Extract the [x, y] coordinate from the center of the cell holding the provided text.  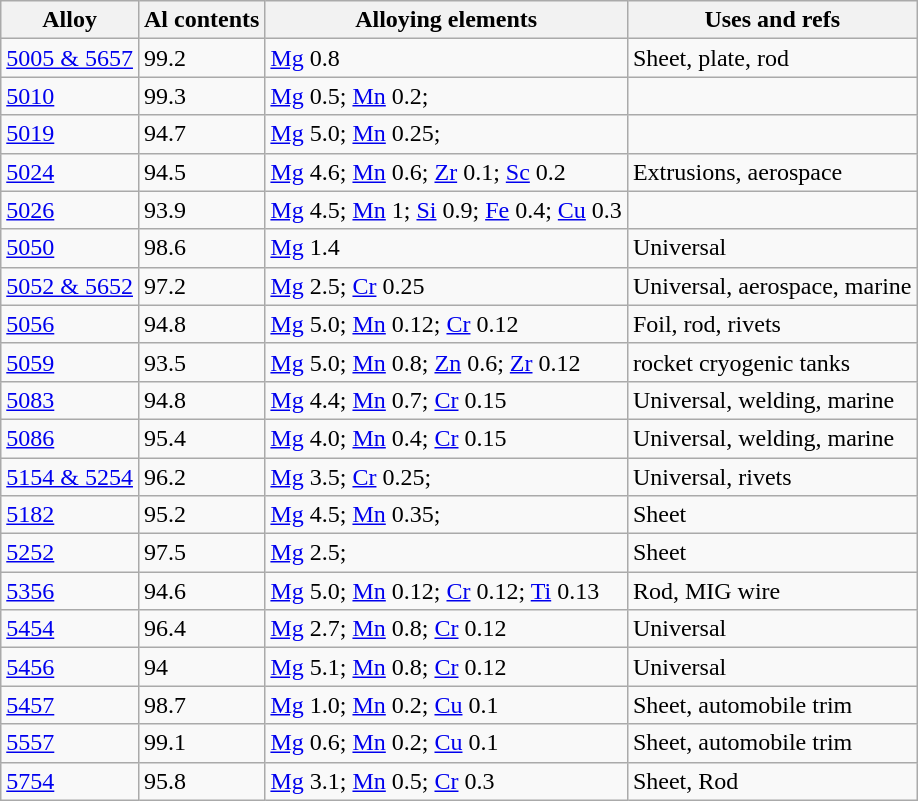
98.6 [201, 248]
Mg 4.6; Mn 0.6; Zr 0.1; Sc 0.2 [446, 172]
5182 [70, 515]
5454 [70, 629]
97.5 [201, 553]
98.7 [201, 705]
99.1 [201, 743]
5050 [70, 248]
94.7 [201, 134]
Mg 5.0; Mn 0.8; Zn 0.6; Zr 0.12 [446, 362]
94.6 [201, 591]
Mg 4.5; Mn 0.35; [446, 515]
5086 [70, 438]
Mg 0.5; Mn 0.2; [446, 96]
Mg 5.0; Mn 0.12; Cr 0.12 [446, 324]
5056 [70, 324]
5557 [70, 743]
5457 [70, 705]
Mg 3.5; Cr 0.25; [446, 477]
Alloy [70, 20]
Mg 4.4; Mn 0.7; Cr 0.15 [446, 400]
5010 [70, 96]
5026 [70, 210]
95.4 [201, 438]
5024 [70, 172]
Mg 0.8 [446, 58]
Foil, rod, rivets [772, 324]
Mg 0.6; Mn 0.2; Cu 0.1 [446, 743]
95.2 [201, 515]
96.2 [201, 477]
Rod, MIG wire [772, 591]
Extrusions, aerospace [772, 172]
Mg 2.5; [446, 553]
rocket cryogenic tanks [772, 362]
Sheet, Rod [772, 781]
94.5 [201, 172]
Universal, rivets [772, 477]
5356 [70, 591]
5252 [70, 553]
94 [201, 667]
Mg 5.0; Mn 0.12; Cr 0.12; Ti 0.13 [446, 591]
Uses and refs [772, 20]
Al contents [201, 20]
Alloying elements [446, 20]
5052 & 5652 [70, 286]
Mg 1.0; Mn 0.2; Cu 0.1 [446, 705]
5005 & 5657 [70, 58]
Mg 2.7; Mn 0.8; Cr 0.12 [446, 629]
93.9 [201, 210]
5083 [70, 400]
5059 [70, 362]
5456 [70, 667]
Mg 4.5; Mn 1; Si 0.9; Fe 0.4; Cu 0.3 [446, 210]
96.4 [201, 629]
5754 [70, 781]
Universal, aerospace, marine [772, 286]
Mg 5.1; Mn 0.8; Cr 0.12 [446, 667]
99.2 [201, 58]
Sheet, plate, rod [772, 58]
97.2 [201, 286]
5154 & 5254 [70, 477]
Mg 4.0; Mn 0.4; Cr 0.15 [446, 438]
95.8 [201, 781]
Mg 3.1; Mn 0.5; Cr 0.3 [446, 781]
Mg 2.5; Cr 0.25 [446, 286]
Mg 5.0; Mn 0.25; [446, 134]
Mg 1.4 [446, 248]
99.3 [201, 96]
93.5 [201, 362]
5019 [70, 134]
